Provide the [x, y] coordinate of the cell's center where the given text is located.  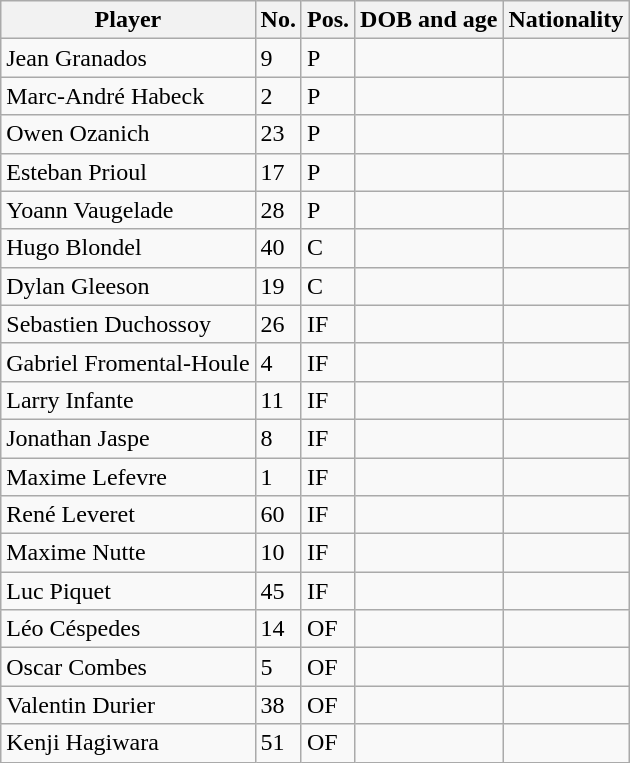
Larry Infante [128, 400]
Kenji Hagiwara [128, 743]
Léo Céspedes [128, 629]
Maxime Lefevre [128, 477]
Sebastien Duchossoy [128, 324]
11 [278, 400]
Hugo Blondel [128, 248]
8 [278, 438]
Luc Piquet [128, 591]
Esteban Prioul [128, 172]
Nationality [566, 20]
38 [278, 705]
9 [278, 58]
Jonathan Jaspe [128, 438]
Yoann Vaugelade [128, 210]
51 [278, 743]
60 [278, 515]
40 [278, 248]
10 [278, 553]
14 [278, 629]
Dylan Gleeson [128, 286]
No. [278, 20]
28 [278, 210]
Gabriel Fromental-Houle [128, 362]
26 [278, 324]
René Leveret [128, 515]
4 [278, 362]
19 [278, 286]
5 [278, 667]
Marc-André Habeck [128, 96]
Pos. [328, 20]
Player [128, 20]
2 [278, 96]
Owen Ozanich [128, 134]
Jean Granados [128, 58]
45 [278, 591]
Oscar Combes [128, 667]
23 [278, 134]
DOB and age [429, 20]
1 [278, 477]
17 [278, 172]
Valentin Durier [128, 705]
Maxime Nutte [128, 553]
